Return [X, Y] of the center of cell containing provided text 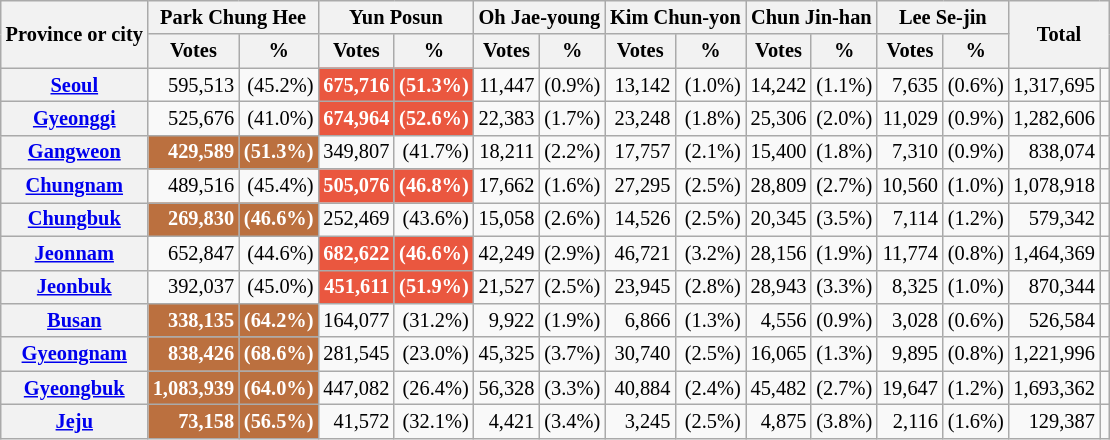
11,447 [507, 85]
269,830 [194, 219]
675,716 [356, 85]
(3.4%) [572, 421]
(3.2%) [710, 253]
3,245 [640, 421]
28,943 [779, 287]
Oh Jae-young [540, 17]
(68.6%) [278, 354]
41,572 [356, 421]
45,482 [779, 388]
(41.7%) [434, 152]
6,866 [640, 320]
(31.2%) [434, 320]
(2.8%) [710, 287]
(2.4%) [710, 388]
(2.9%) [572, 253]
(1.1%) [844, 85]
Gyeongnam [74, 354]
4,875 [779, 421]
(64.0%) [278, 388]
4,421 [507, 421]
25,306 [779, 118]
9,895 [910, 354]
Chungbuk [74, 219]
28,156 [779, 253]
23,248 [640, 118]
Chungnam [74, 186]
(51.9%) [434, 287]
(3.5%) [844, 219]
1,221,996 [1054, 354]
56,328 [507, 388]
2,116 [910, 421]
7,114 [910, 219]
Seoul [74, 85]
Total [1060, 34]
19,647 [910, 388]
17,757 [640, 152]
46,721 [640, 253]
(45.4%) [278, 186]
870,344 [1054, 287]
(3.7%) [572, 354]
674,964 [356, 118]
Jeju [74, 421]
7,635 [910, 85]
164,077 [356, 320]
15,058 [507, 219]
Busan [74, 320]
(23.0%) [434, 354]
(2.0%) [844, 118]
(26.4%) [434, 388]
(41.0%) [278, 118]
489,516 [194, 186]
7,310 [910, 152]
28,809 [779, 186]
1,083,939 [194, 388]
17,662 [507, 186]
525,676 [194, 118]
(64.2%) [278, 320]
526,584 [1054, 320]
14,526 [640, 219]
Lee Se-jin [942, 17]
129,387 [1054, 421]
(56.5%) [278, 421]
Gyeonggi [74, 118]
11,774 [910, 253]
(52.6%) [434, 118]
Park Chung Hee [234, 17]
(1.7%) [572, 118]
(45.0%) [278, 287]
447,082 [356, 388]
682,622 [356, 253]
(43.6%) [434, 219]
392,037 [194, 287]
4,556 [779, 320]
23,945 [640, 287]
579,342 [1054, 219]
Jeonbuk [74, 287]
Gangweon [74, 152]
595,513 [194, 85]
73,158 [194, 421]
1,078,918 [1054, 186]
20,345 [779, 219]
(3.8%) [844, 421]
281,545 [356, 354]
21,527 [507, 287]
429,589 [194, 152]
1,464,369 [1054, 253]
16,065 [779, 354]
Province or city [74, 34]
505,076 [356, 186]
349,807 [356, 152]
Jeonnam [74, 253]
27,295 [640, 186]
252,469 [356, 219]
45,325 [507, 354]
652,847 [194, 253]
Yun Posun [396, 17]
40,884 [640, 388]
451,611 [356, 287]
Chun Jin-han [812, 17]
9,922 [507, 320]
838,426 [194, 354]
(2.1%) [710, 152]
13,142 [640, 85]
1,693,362 [1054, 388]
(2.2%) [572, 152]
1,317,695 [1054, 85]
42,249 [507, 253]
11,029 [910, 118]
838,074 [1054, 152]
(46.8%) [434, 186]
3,028 [910, 320]
(45.2%) [278, 85]
14,242 [779, 85]
(32.1%) [434, 421]
(2.6%) [572, 219]
Kim Chun-yon [676, 17]
22,383 [507, 118]
10,560 [910, 186]
1,282,606 [1054, 118]
(44.6%) [278, 253]
8,325 [910, 287]
Gyeongbuk [74, 388]
18,211 [507, 152]
15,400 [779, 152]
30,740 [640, 354]
338,135 [194, 320]
